Identify which cell holds the provided text, then report its [X, Y] central coordinate. 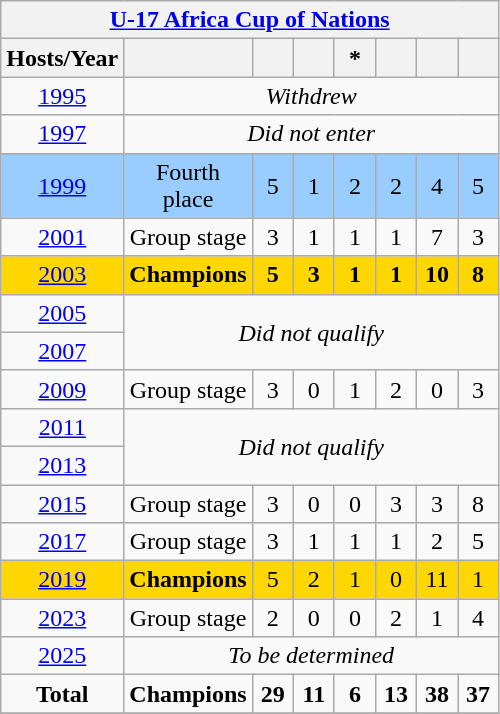
2023 [62, 618]
37 [478, 694]
2009 [62, 389]
To be determined [312, 656]
2003 [62, 275]
Fourth place [188, 186]
29 [272, 694]
2013 [62, 465]
U-17 Africa Cup of Nations [250, 20]
1999 [62, 186]
2001 [62, 237]
Total [62, 694]
13 [396, 694]
2015 [62, 503]
* [354, 58]
1995 [62, 96]
7 [436, 237]
2011 [62, 427]
Hosts/Year [62, 58]
38 [436, 694]
Withdrew [312, 96]
2005 [62, 313]
1997 [62, 134]
2017 [62, 542]
2019 [62, 580]
10 [436, 275]
6 [354, 694]
Did not enter [312, 134]
2025 [62, 656]
2007 [62, 351]
